Return [x, y] of the center of cell containing provided text 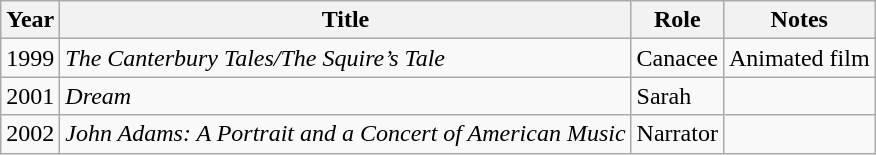
The Canterbury Tales/The Squire’s Tale [346, 58]
Narrator [677, 134]
John Adams: A Portrait and a Concert of American Music [346, 134]
Title [346, 20]
Role [677, 20]
2001 [30, 96]
2002 [30, 134]
Dream [346, 96]
Canacee [677, 58]
Notes [799, 20]
Year [30, 20]
1999 [30, 58]
Sarah [677, 96]
Animated film [799, 58]
